Determine the [x, y] coordinate at the center of the cell enclosing the given text.  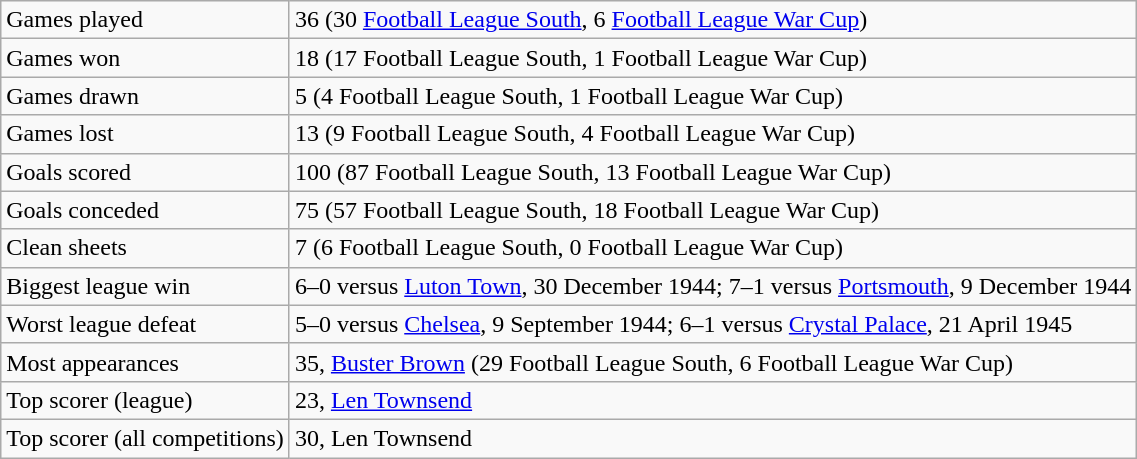
Goals scored [146, 172]
Top scorer (all competitions) [146, 438]
100 (87 Football League South, 13 Football League War Cup) [713, 172]
Games won [146, 58]
Goals conceded [146, 210]
Worst league defeat [146, 324]
Biggest league win [146, 286]
36 (30 Football League South, 6 Football League War Cup) [713, 20]
Games lost [146, 134]
6–0 versus Luton Town, 30 December 1944; 7–1 versus Portsmouth, 9 December 1944 [713, 286]
23, Len Townsend [713, 400]
Games played [146, 20]
13 (9 Football League South, 4 Football League War Cup) [713, 134]
18 (17 Football League South, 1 Football League War Cup) [713, 58]
Most appearances [146, 362]
35, Buster Brown (29 Football League South, 6 Football League War Cup) [713, 362]
Games drawn [146, 96]
Top scorer (league) [146, 400]
75 (57 Football League South, 18 Football League War Cup) [713, 210]
30, Len Townsend [713, 438]
5–0 versus Chelsea, 9 September 1944; 6–1 versus Crystal Palace, 21 April 1945 [713, 324]
7 (6 Football League South, 0 Football League War Cup) [713, 248]
Clean sheets [146, 248]
5 (4 Football League South, 1 Football League War Cup) [713, 96]
